For the text-containing cell, return its midpoint in (x, y) coordinate format. 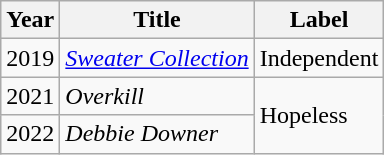
Title (157, 20)
Year (30, 20)
Hopeless (319, 115)
2021 (30, 96)
Debbie Downer (157, 134)
2022 (30, 134)
Overkill (157, 96)
Label (319, 20)
Independent (319, 58)
Sweater Collection (157, 58)
2019 (30, 58)
